Provide the (X, Y) coordinate of the cell's center where the given text is located.  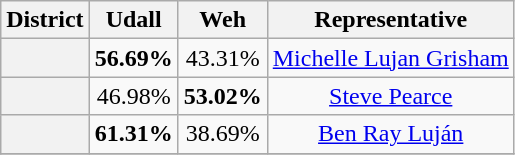
46.98% (134, 96)
Steve Pearce (390, 96)
38.69% (222, 134)
56.69% (134, 58)
Michelle Lujan Grisham (390, 58)
District (45, 20)
Weh (222, 20)
Ben Ray Luján (390, 134)
Udall (134, 20)
61.31% (134, 134)
43.31% (222, 58)
Representative (390, 20)
53.02% (222, 96)
